Find where the given text appears and provide that cell's center as (x, y) coordinate. 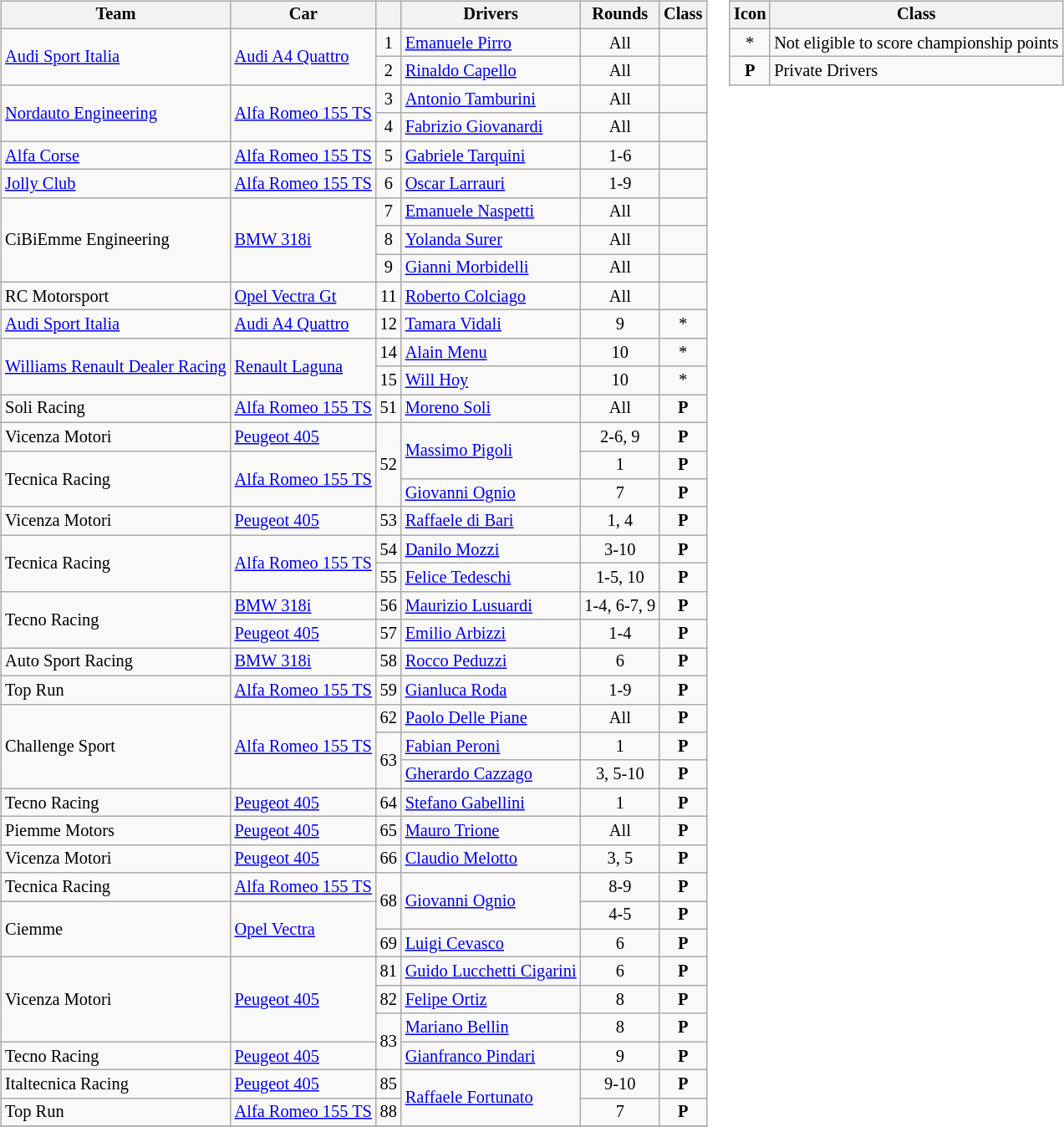
Danilo Mozzi (491, 549)
56 (389, 605)
2-6, 9 (620, 436)
9-10 (620, 1084)
Nordauto Engineering (115, 114)
12 (389, 324)
52 (389, 465)
15 (389, 380)
Emilio Arbizzi (491, 634)
Fabrizio Giovanardi (491, 127)
Team (115, 15)
Stefano Gabellini (491, 803)
1, 4 (620, 521)
Car (303, 15)
Massimo Pigoli (491, 450)
Ciemme (115, 930)
Drivers (491, 15)
Alain Menu (491, 353)
Guido Lucchetti Cigarini (491, 971)
Emanuele Naspetti (491, 212)
Gianluca Roda (491, 690)
Jolly Club (115, 184)
Rounds (620, 15)
11 (389, 296)
Luigi Cevasco (491, 943)
3, 5-10 (620, 774)
Gabriele Tarquini (491, 156)
81 (389, 971)
3, 5 (620, 859)
58 (389, 662)
Will Hoy (491, 380)
Auto Sport Racing (115, 662)
Renault Laguna (303, 366)
Soli Racing (115, 409)
4-5 (620, 915)
82 (389, 1000)
Raffaele Fortunato (491, 1099)
66 (389, 859)
5 (389, 156)
Icon (750, 15)
Oscar Larrauri (491, 184)
Alfa Corse (115, 156)
1-6 (620, 156)
Gherardo Cazzago (491, 774)
65 (389, 831)
68 (389, 901)
RC Motorsport (115, 296)
1-5, 10 (620, 578)
57 (389, 634)
Italtecnica Racing (115, 1084)
14 (389, 353)
Moreno Soli (491, 409)
Rocco Peduzzi (491, 662)
85 (389, 1084)
CiBiEmme Engineering (115, 239)
Piemme Motors (115, 831)
62 (389, 718)
59 (389, 690)
Yolanda Surer (491, 240)
Challenge Sport (115, 746)
Claudio Melotto (491, 859)
Maurizio Lusuardi (491, 605)
Private Drivers (916, 71)
Emanuele Pirro (491, 43)
1-4, 6-7, 9 (620, 605)
88 (389, 1112)
Antonio Tamburini (491, 99)
Felipe Ortiz (491, 1000)
Opel Vectra Gt (303, 296)
Tamara Vidali (491, 324)
4 (389, 127)
Gianfranco Pindari (491, 1056)
Opel Vectra (303, 930)
3-10 (620, 549)
53 (389, 521)
Williams Renault Dealer Racing (115, 366)
1-4 (620, 634)
Felice Tedeschi (491, 578)
3 (389, 99)
55 (389, 578)
Paolo Delle Piane (491, 718)
Gianni Morbidelli (491, 268)
Raffaele di Bari (491, 521)
2 (389, 71)
Roberto Colciago (491, 296)
64 (389, 803)
69 (389, 943)
83 (389, 1042)
8-9 (620, 887)
Rinaldo Capello (491, 71)
51 (389, 409)
Fabian Peroni (491, 747)
54 (389, 549)
63 (389, 761)
Mauro Trione (491, 831)
Mariano Bellin (491, 1028)
Not eligible to score championship points (916, 43)
